Provide the (x, y) coordinate of the cell's center where the given text is located.  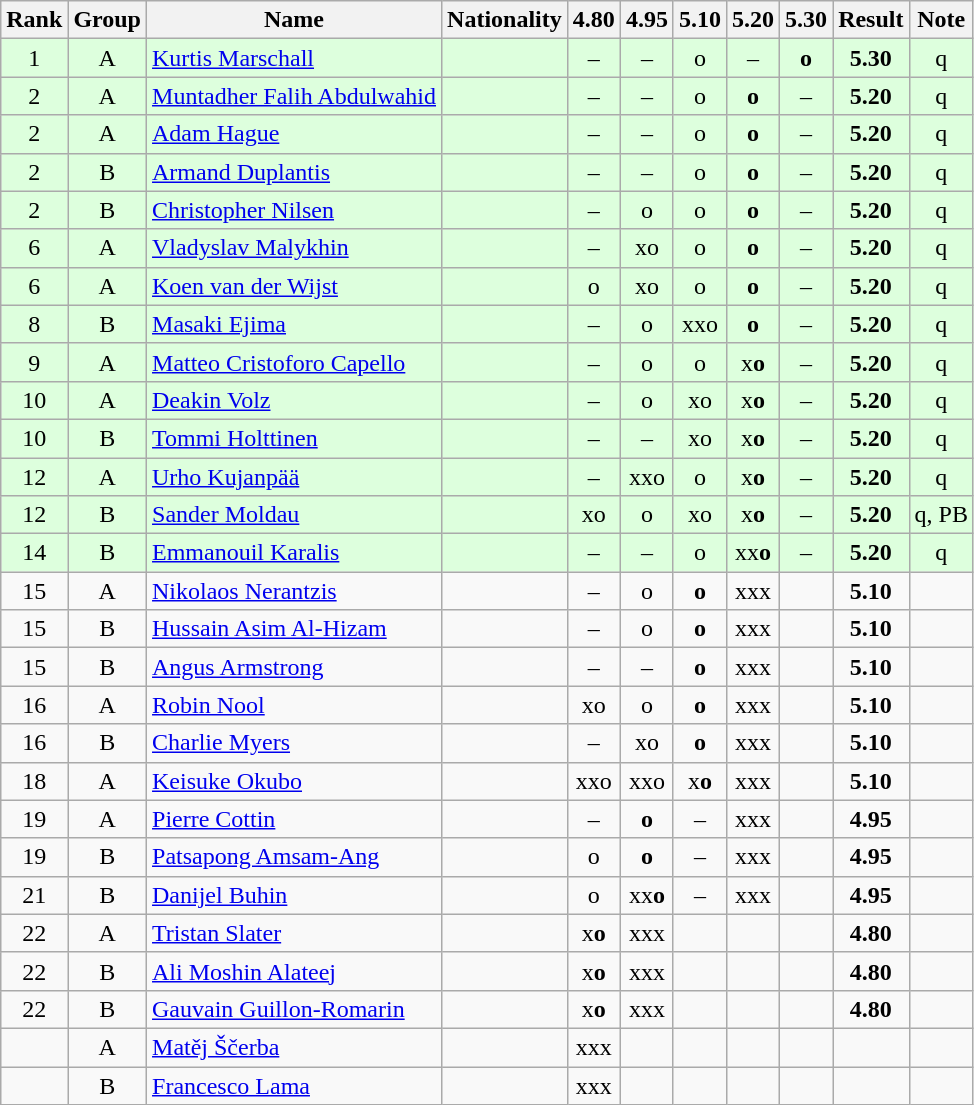
Hussain Asim Al-Hizam (294, 629)
Angus Armstrong (294, 667)
Francesco Lama (294, 1085)
Adam Hague (294, 134)
Pierre Cottin (294, 819)
Christopher Nilsen (294, 210)
Armand Duplantis (294, 172)
Vladyslav Malykhin (294, 248)
Robin Nool (294, 705)
Ali Moshin Alateej (294, 971)
Tristan Slater (294, 933)
18 (34, 781)
Deakin Volz (294, 400)
Tommi Holttinen (294, 438)
Note (941, 20)
Matteo Cristoforo Capello (294, 362)
Koen van der Wijst (294, 286)
Name (294, 20)
Nationality (505, 20)
Gauvain Guillon-Romarin (294, 1009)
Sander Moldau (294, 515)
Danijel Buhin (294, 895)
Nikolaos Nerantzis (294, 591)
1 (34, 58)
Muntadher Falih Abdulwahid (294, 96)
14 (34, 553)
Matěj Ščerba (294, 1047)
Group (108, 20)
8 (34, 324)
9 (34, 362)
Kurtis Marschall (294, 58)
q, PB (941, 515)
Masaki Ejima (294, 324)
Keisuke Okubo (294, 781)
Result (871, 20)
Rank (34, 20)
Emmanouil Karalis (294, 553)
21 (34, 895)
Patsapong Amsam-Ang (294, 857)
Urho Kujanpää (294, 477)
Charlie Myers (294, 743)
